Scan for the cell matching the given text and deliver its [x, y] coordinate at center. 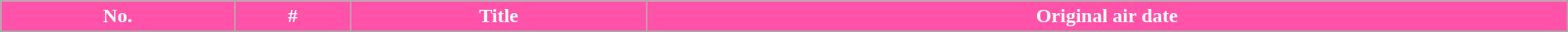
Title [498, 16]
# [293, 16]
No. [117, 16]
Original air date [1107, 16]
